Determine the [X, Y] coordinate at the center of the cell enclosing the given text.  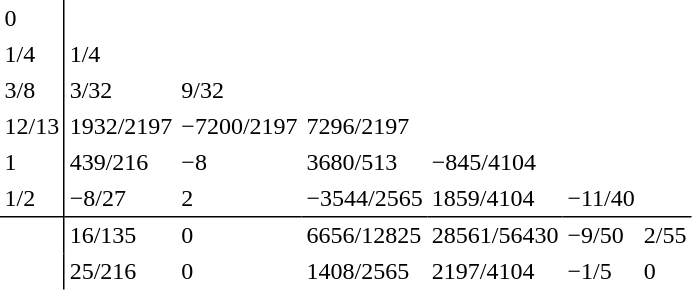
6656/12825 [364, 236]
3/32 [121, 90]
−9/50 [601, 236]
−7200/2197 [240, 126]
1859/4104 [495, 199]
1/2 [32, 199]
12/13 [32, 126]
2197/4104 [495, 272]
−8/27 [121, 199]
2 [240, 199]
−845/4104 [495, 162]
28561/56430 [495, 236]
1932/2197 [121, 126]
16/135 [121, 236]
−11/40 [601, 199]
25/216 [121, 272]
1 [32, 162]
3680/513 [364, 162]
9/32 [240, 90]
2/55 [665, 236]
439/216 [121, 162]
−3544/2565 [364, 199]
3/8 [32, 90]
−1/5 [601, 272]
1408/2565 [364, 272]
7296/2197 [364, 126]
−8 [240, 162]
